Search for the cell housing the specified text and yield its [x, y] center coordinate. 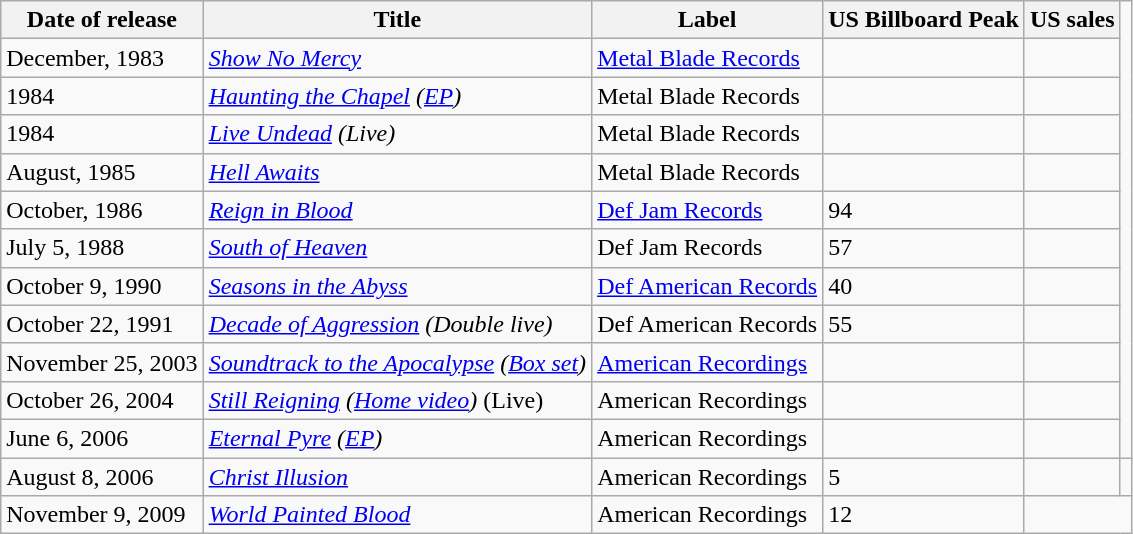
55 [924, 324]
Date of release [102, 20]
Live Undead (Live) [398, 134]
October 22, 1991 [102, 324]
South of Heaven [398, 248]
Reign in Blood [398, 210]
12 [924, 515]
Still Reigning (Home video) (Live) [398, 400]
October 26, 2004 [102, 400]
40 [924, 286]
5 [924, 477]
July 5, 1988 [102, 248]
Soundtrack to the Apocalypse (Box set) [398, 362]
Decade of Aggression (Double live) [398, 324]
Haunting the Chapel (EP) [398, 96]
Hell Awaits [398, 172]
November 9, 2009 [102, 515]
November 25, 2003 [102, 362]
October 9, 1990 [102, 286]
Eternal Pyre (EP) [398, 438]
Seasons in the Abyss [398, 286]
August 8, 2006 [102, 477]
December, 1983 [102, 58]
US Billboard Peak [924, 20]
US sales [1072, 20]
94 [924, 210]
Show No Mercy [398, 58]
June 6, 2006 [102, 438]
Title [398, 20]
Label [708, 20]
August, 1985 [102, 172]
Christ Illusion [398, 477]
World Painted Blood [398, 515]
57 [924, 248]
October, 1986 [102, 210]
